Pinpoint the cell where the given text exists, returning its (x, y) midpoint coordinate. 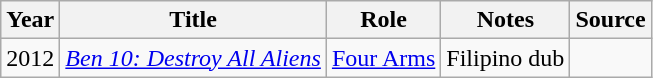
Notes (506, 20)
Source (610, 20)
Filipino dub (506, 58)
Four Arms (383, 58)
Title (194, 20)
2012 (30, 58)
Ben 10: Destroy All Aliens (194, 58)
Role (383, 20)
Year (30, 20)
